Capture the cell that displays the provided text and extract its (x, y) central coordinate. 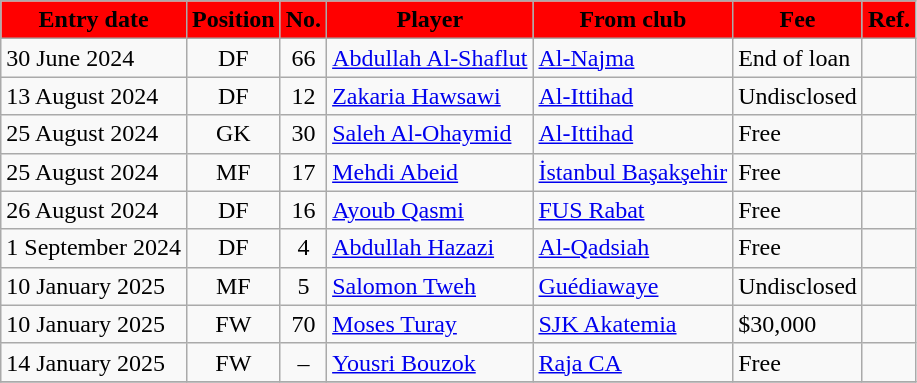
SJK Akatemia (633, 324)
Moses Turay (430, 324)
Abdullah Hazazi (430, 248)
12 (303, 96)
16 (303, 210)
No. (303, 20)
5 (303, 286)
İstanbul Başakşehir (633, 172)
Salomon Tweh (430, 286)
Mehdi Abeid (430, 172)
Zakaria Hawsawi (430, 96)
Al-Najma (633, 58)
Saleh Al-Ohaymid (430, 134)
End of loan (798, 58)
From club (633, 20)
13 August 2024 (94, 96)
1 September 2024 (94, 248)
Raja CA (633, 362)
30 (303, 134)
Fee (798, 20)
Abdullah Al-Shaflut (430, 58)
Ayoub Qasmi (430, 210)
4 (303, 248)
Entry date (94, 20)
Al-Qadsiah (633, 248)
Player (430, 20)
70 (303, 324)
FUS Rabat (633, 210)
– (303, 362)
26 August 2024 (94, 210)
17 (303, 172)
Ref. (888, 20)
GK (233, 134)
14 January 2025 (94, 362)
Guédiawaye (633, 286)
Position (233, 20)
Yousri Bouzok (430, 362)
66 (303, 58)
$30,000 (798, 324)
30 June 2024 (94, 58)
